Detect which cell encompasses the target text, then output its [x, y] center coordinate. 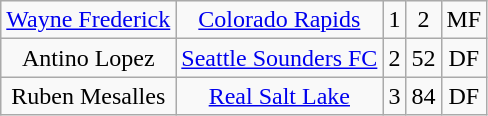
Real Salt Lake [280, 96]
52 [424, 58]
Ruben Mesalles [88, 96]
3 [394, 96]
Colorado Rapids [280, 20]
1 [394, 20]
Antino Lopez [88, 58]
MF [464, 20]
Seattle Sounders FC [280, 58]
Wayne Frederick [88, 20]
84 [424, 96]
